Provide the [x, y] coordinate of the cell's center where the given text is located.  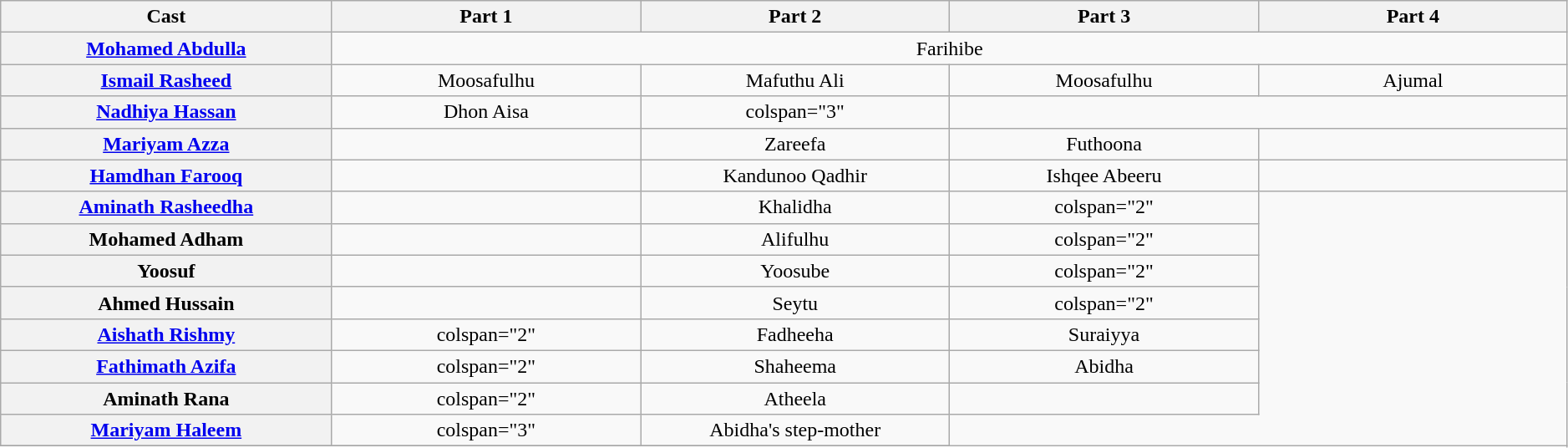
Yoosuf [166, 271]
Abidha [1104, 366]
Seytu [795, 303]
Mohamed Abdulla [166, 48]
Kandunoo Qadhir [795, 176]
Atheela [795, 399]
Mariyam Haleem [166, 430]
Part 2 [795, 17]
Part 3 [1104, 17]
Hamdhan Farooq [166, 176]
Fathimath Azifa [166, 366]
Nadhiya Hassan [166, 112]
Mariyam Azza [166, 144]
Aminath Rana [166, 399]
Mafuthu Ali [795, 80]
Farihibe [949, 48]
Ishqee Abeeru [1104, 176]
Shaheema [795, 366]
Abidha's step-mother [795, 430]
Ajumal [1413, 80]
Khalidha [795, 207]
Zareefa [795, 144]
Aishath Rishmy [166, 334]
Part 1 [486, 17]
Yoosube [795, 271]
Fadheeha [795, 334]
Ahmed Hussain [166, 303]
Dhon Aisa [486, 112]
Aminath Rasheedha [166, 207]
Part 4 [1413, 17]
Futhoona [1104, 144]
Suraiyya [1104, 334]
Ismail Rasheed [166, 80]
Cast [166, 17]
Mohamed Adham [166, 239]
Alifulhu [795, 239]
